Locate the cell with the specified text and output its [X, Y] center coordinate. 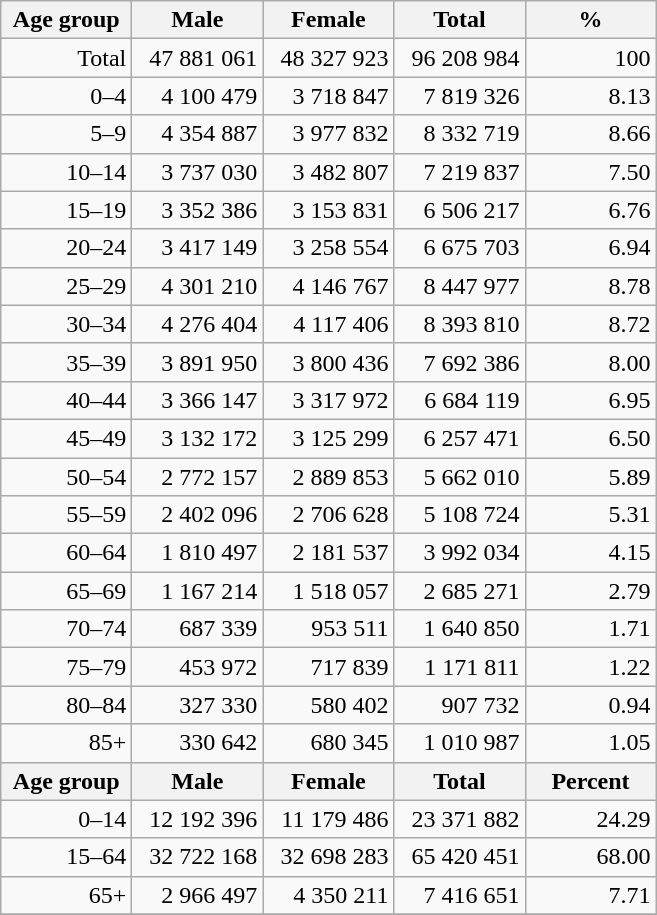
6 506 217 [460, 210]
2 181 537 [328, 553]
100 [590, 58]
4.15 [590, 553]
55–59 [66, 515]
70–74 [66, 629]
8 393 810 [460, 324]
45–49 [66, 438]
2 772 157 [198, 477]
7 819 326 [460, 96]
580 402 [328, 705]
75–79 [66, 667]
2 889 853 [328, 477]
1.71 [590, 629]
6 684 119 [460, 400]
60–64 [66, 553]
1 640 850 [460, 629]
907 732 [460, 705]
50–54 [66, 477]
3 977 832 [328, 134]
2 685 271 [460, 591]
8.78 [590, 286]
10–14 [66, 172]
5.31 [590, 515]
3 352 386 [198, 210]
7.71 [590, 895]
6.95 [590, 400]
4 350 211 [328, 895]
8.72 [590, 324]
8.00 [590, 362]
15–19 [66, 210]
0–4 [66, 96]
5 662 010 [460, 477]
6 257 471 [460, 438]
15–64 [66, 857]
6.50 [590, 438]
25–29 [66, 286]
24.29 [590, 819]
4 100 479 [198, 96]
3 258 554 [328, 248]
680 345 [328, 743]
2 706 628 [328, 515]
2 966 497 [198, 895]
80–84 [66, 705]
3 718 847 [328, 96]
85+ [66, 743]
4 301 210 [198, 286]
330 642 [198, 743]
35–39 [66, 362]
3 891 950 [198, 362]
32 722 168 [198, 857]
65+ [66, 895]
1 810 497 [198, 553]
1.05 [590, 743]
8 447 977 [460, 286]
47 881 061 [198, 58]
65 420 451 [460, 857]
1 167 214 [198, 591]
32 698 283 [328, 857]
3 800 436 [328, 362]
65–69 [66, 591]
3 317 972 [328, 400]
20–24 [66, 248]
4 276 404 [198, 324]
3 132 172 [198, 438]
7 692 386 [460, 362]
3 737 030 [198, 172]
687 339 [198, 629]
8.66 [590, 134]
3 125 299 [328, 438]
12 192 396 [198, 819]
0.94 [590, 705]
6 675 703 [460, 248]
8.13 [590, 96]
3 482 807 [328, 172]
717 839 [328, 667]
7.50 [590, 172]
11 179 486 [328, 819]
0–14 [66, 819]
30–34 [66, 324]
3 417 149 [198, 248]
7 219 837 [460, 172]
8 332 719 [460, 134]
2.79 [590, 591]
4 146 767 [328, 286]
2 402 096 [198, 515]
953 511 [328, 629]
5.89 [590, 477]
7 416 651 [460, 895]
1 518 057 [328, 591]
3 366 147 [198, 400]
1 010 987 [460, 743]
1.22 [590, 667]
48 327 923 [328, 58]
96 208 984 [460, 58]
6.94 [590, 248]
6.76 [590, 210]
4 354 887 [198, 134]
40–44 [66, 400]
68.00 [590, 857]
327 330 [198, 705]
1 171 811 [460, 667]
23 371 882 [460, 819]
Percent [590, 781]
% [590, 20]
5 108 724 [460, 515]
4 117 406 [328, 324]
5–9 [66, 134]
3 153 831 [328, 210]
3 992 034 [460, 553]
453 972 [198, 667]
